Scan for the cell matching the given text and deliver its [x, y] coordinate at center. 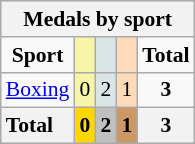
Sport [38, 55]
Medals by sport [98, 19]
Boxing [38, 90]
